Pinpoint the cell where the given text exists, returning its (X, Y) midpoint coordinate. 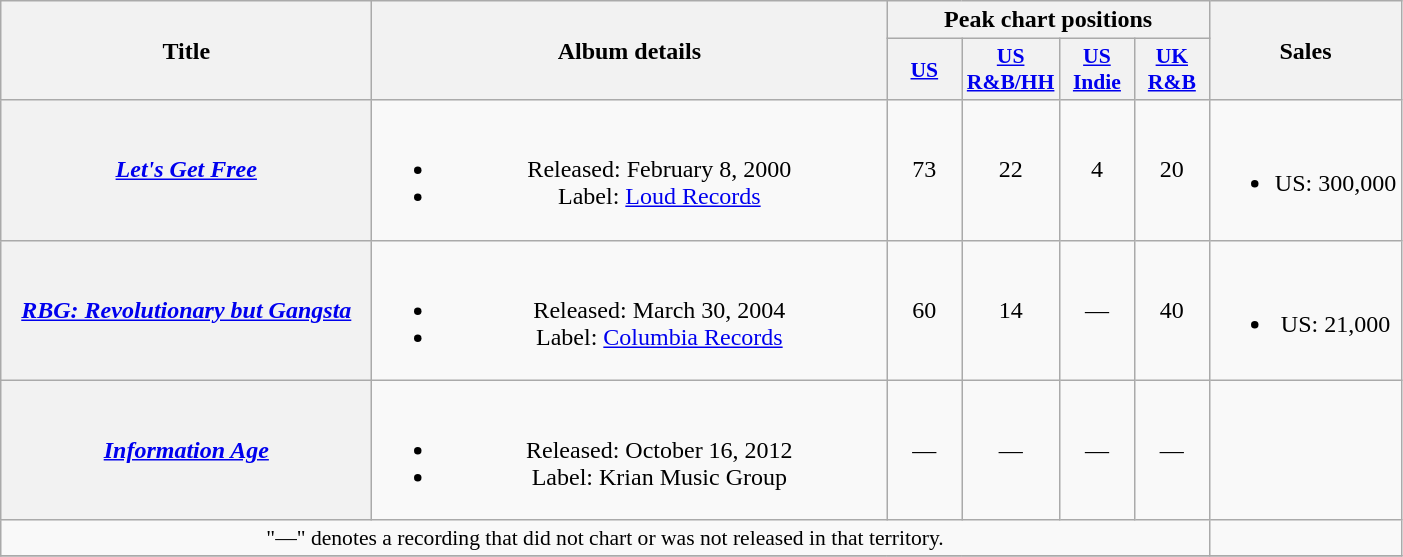
US (924, 70)
20 (1172, 170)
Released: February 8, 2000Label: Loud Records (630, 170)
Sales (1305, 50)
60 (924, 310)
US Indie (1096, 70)
Released: March 30, 2004Label: Columbia Records (630, 310)
4 (1096, 170)
US R&B/HH (1011, 70)
UK R&B (1172, 70)
RBG: Revolutionary but Gangsta (186, 310)
Information Age (186, 450)
Album details (630, 50)
Let's Get Free (186, 170)
73 (924, 170)
"—" denotes a recording that did not chart or was not released in that territory. (606, 538)
US: 21,000 (1305, 310)
14 (1011, 310)
Peak chart positions (1048, 20)
Title (186, 50)
Released: October 16, 2012Label: Krian Music Group (630, 450)
US: 300,000 (1305, 170)
40 (1172, 310)
22 (1011, 170)
